Determine the [X, Y] coordinate at the center of the cell enclosing the given text.  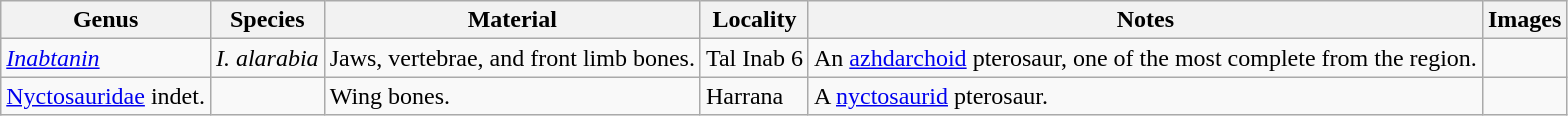
Wing bones. [512, 96]
Locality [754, 20]
Nyctosauridae indet. [106, 96]
Material [512, 20]
Genus [106, 20]
Notes [1145, 20]
An azhdarchoid pterosaur, one of the most complete from the region. [1145, 58]
A nyctosaurid pterosaur. [1145, 96]
Harrana [754, 96]
Images [1524, 20]
Tal Inab 6 [754, 58]
Jaws, vertebrae, and front limb bones. [512, 58]
Species [267, 20]
I. alarabia [267, 58]
Inabtanin [106, 58]
